Locate the cell with the specified text and output its (x, y) center coordinate. 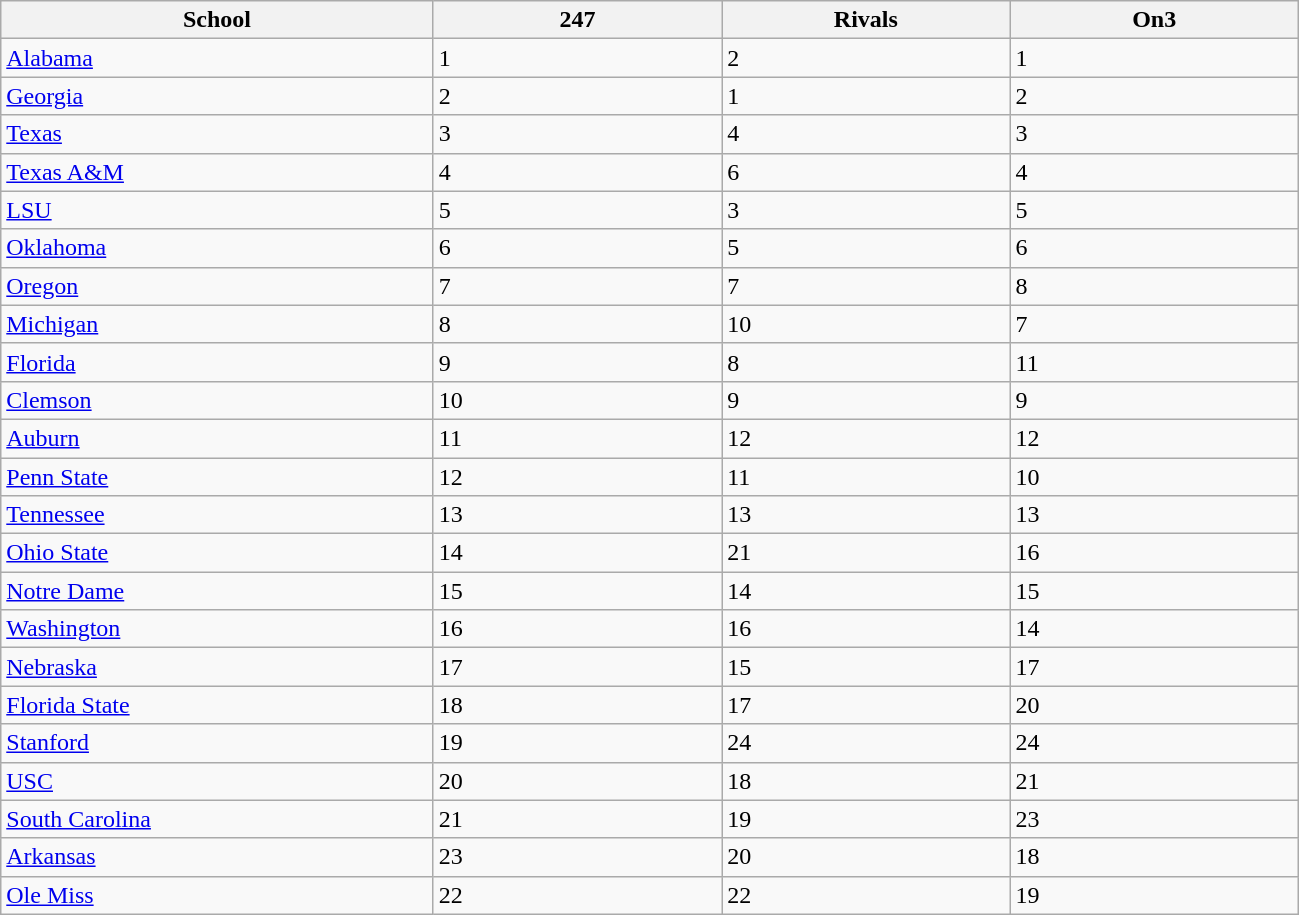
Clemson (218, 400)
Michigan (218, 324)
Tennessee (218, 515)
247 (577, 20)
Texas (218, 134)
Oregon (218, 286)
South Carolina (218, 819)
LSU (218, 210)
Alabama (218, 58)
School (218, 20)
Auburn (218, 438)
On3 (1154, 20)
Florida (218, 362)
Notre Dame (218, 591)
Arkansas (218, 857)
USC (218, 781)
Texas A&M (218, 172)
Nebraska (218, 667)
Florida State (218, 705)
Ohio State (218, 553)
Ole Miss (218, 895)
Penn State (218, 477)
Rivals (866, 20)
Stanford (218, 743)
Washington (218, 629)
Georgia (218, 96)
Oklahoma (218, 248)
